Extract the [x, y] coordinate from the center of the cell holding the provided text.  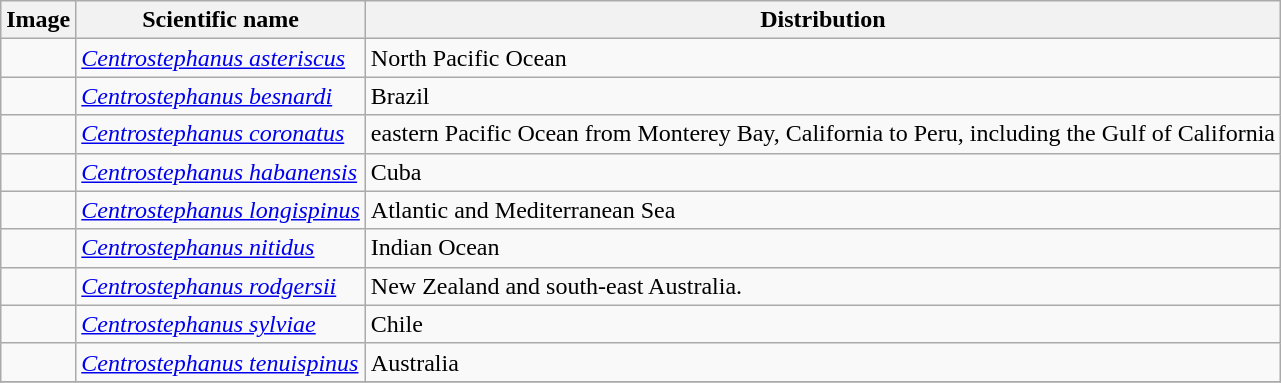
Cuba [822, 172]
Distribution [822, 20]
Centrostephanus besnardi [221, 96]
Centrostephanus longispinus [221, 210]
eastern Pacific Ocean from Monterey Bay, California to Peru, including the Gulf of California [822, 134]
Chile [822, 324]
New Zealand and south-east Australia. [822, 286]
Centrostephanus tenuispinus [221, 362]
Centrostephanus nitidus [221, 248]
Indian Ocean [822, 248]
Image [38, 20]
North Pacific Ocean [822, 58]
Atlantic and Mediterranean Sea [822, 210]
Centrostephanus asteriscus [221, 58]
Brazil [822, 96]
Centrostephanus habanensis [221, 172]
Centrostephanus coronatus [221, 134]
Centrostephanus sylviae [221, 324]
Centrostephanus rodgersii [221, 286]
Australia [822, 362]
Scientific name [221, 20]
